Locate the cell with the specified text and output its [X, Y] center coordinate. 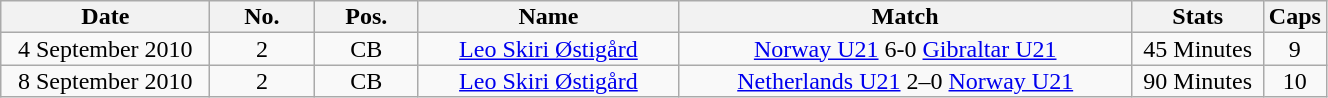
Caps [1294, 17]
8 September 2010 [106, 81]
Norway U21 6-0 Gibraltar U21 [905, 49]
Stats [1198, 17]
Name [548, 17]
4 September 2010 [106, 49]
Netherlands U21 2–0 Norway U21 [905, 81]
Match [905, 17]
90 Minutes [1198, 81]
No. [262, 17]
Date [106, 17]
45 Minutes [1198, 49]
9 [1294, 49]
Pos. [366, 17]
10 [1294, 81]
